Output the (X, Y) coordinate of the center of the cell containing the given text.  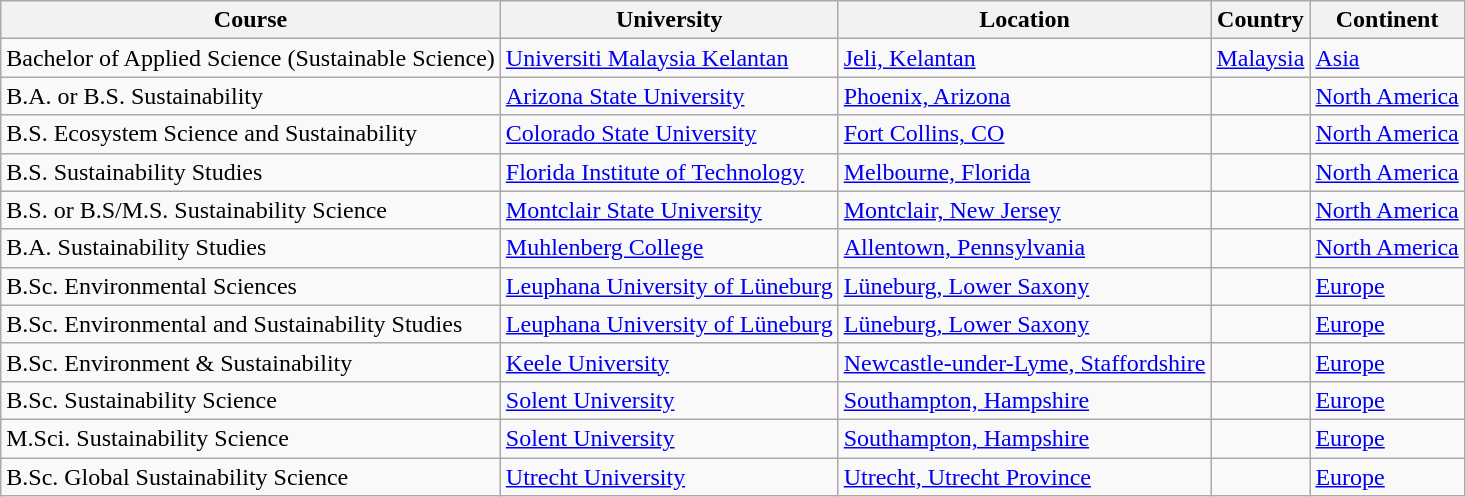
Melbourne, Florida (1024, 172)
Continent (1387, 20)
M.Sci. Sustainability Science (251, 438)
B.A. Sustainability Studies (251, 248)
Fort Collins, CO (1024, 134)
B.A. or B.S. Sustainability (251, 96)
Keele University (669, 362)
Bachelor of Applied Science (Sustainable Science) (251, 58)
B.S. or B.S/M.S. Sustainability Science (251, 210)
B.S. Sustainability Studies (251, 172)
B.Sc. Environmental Sciences (251, 286)
Universiti Malaysia Kelantan (669, 58)
Muhlenberg College (669, 248)
Montclair, New Jersey (1024, 210)
Location (1024, 20)
Country (1260, 20)
B.Sc. Sustainability Science (251, 400)
Phoenix, Arizona (1024, 96)
B.Sc. Environmental and Sustainability Studies (251, 324)
Newcastle-under-Lyme, Staffordshire (1024, 362)
Colorado State University (669, 134)
B.S. Ecosystem Science and Sustainability (251, 134)
B.Sc. Environment & Sustainability (251, 362)
Utrecht, Utrecht Province (1024, 477)
Allentown, Pennsylvania (1024, 248)
Utrecht University (669, 477)
Course (251, 20)
Florida Institute of Technology (669, 172)
Jeli, Kelantan (1024, 58)
Montclair State University (669, 210)
Malaysia (1260, 58)
B.Sc. Global Sustainability Science (251, 477)
University (669, 20)
Asia (1387, 58)
Arizona State University (669, 96)
